Return the [X, Y] coordinate for the center point of the cell that contains the specified text.  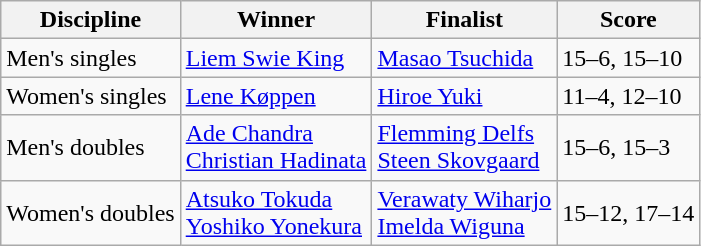
Score [628, 20]
11–4, 12–10 [628, 96]
Discipline [90, 20]
Liem Swie King [276, 58]
15–6, 15–10 [628, 58]
Women's doubles [90, 212]
Flemming Delfs Steen Skovgaard [464, 148]
Masao Tsuchida [464, 58]
15–6, 15–3 [628, 148]
Ade Chandra Christian Hadinata [276, 148]
15–12, 17–14 [628, 212]
Women's singles [90, 96]
Hiroe Yuki [464, 96]
Verawaty Wiharjo Imelda Wiguna [464, 212]
Winner [276, 20]
Lene Køppen [276, 96]
Finalist [464, 20]
Men's singles [90, 58]
Men's doubles [90, 148]
Atsuko Tokuda Yoshiko Yonekura [276, 212]
